Detect which cell encompasses the target text, then output its [x, y] center coordinate. 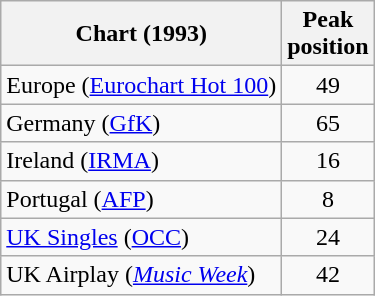
65 [328, 123]
49 [328, 85]
24 [328, 237]
Europe (Eurochart Hot 100) [142, 85]
UK Airplay (Music Week) [142, 275]
UK Singles (OCC) [142, 237]
Germany (GfK) [142, 123]
Ireland (IRMA) [142, 161]
Portugal (AFP) [142, 199]
8 [328, 199]
Peakposition [328, 34]
42 [328, 275]
16 [328, 161]
Chart (1993) [142, 34]
